Output the [x, y] coordinate of the center of the cell containing the given text.  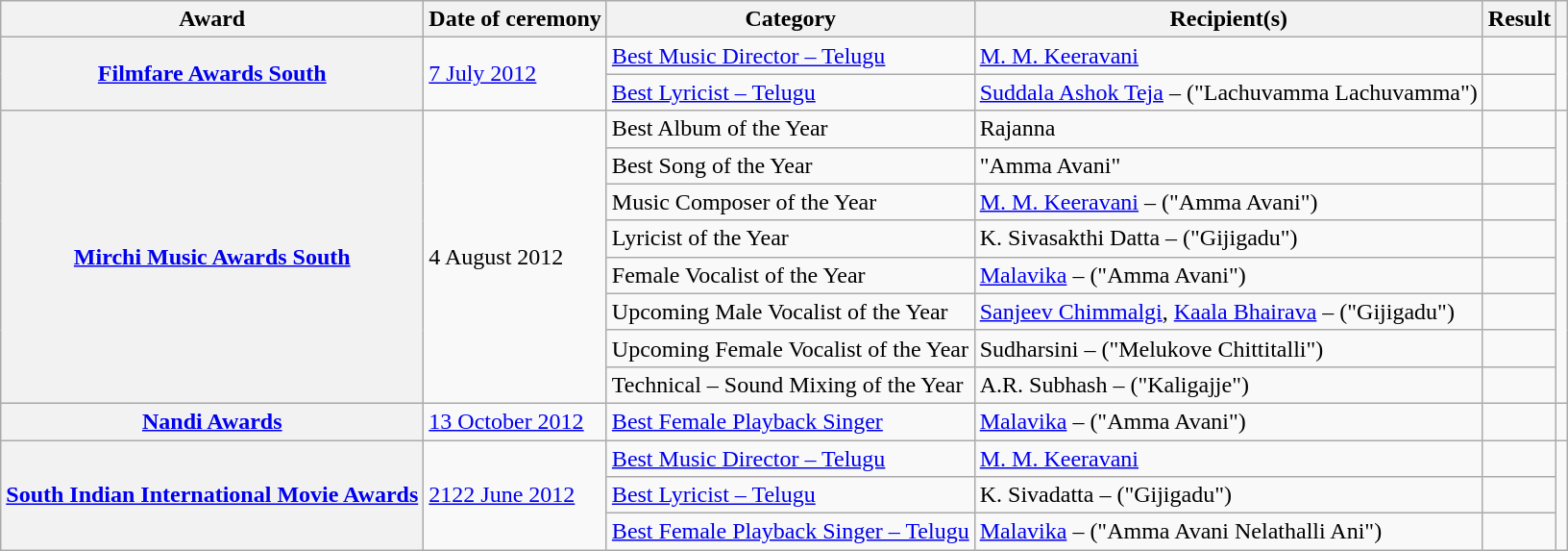
K. Sivasakthi Datta – ("Gijigadu") [1228, 238]
Filmfare Awards South [212, 74]
Date of ceremony [515, 19]
Upcoming Male Vocalist of the Year [790, 312]
Nandi Awards [212, 421]
2122 June 2012 [515, 495]
Mirchi Music Awards South [212, 257]
Category [790, 19]
Rajanna [1228, 129]
Lyricist of the Year [790, 238]
Malavika – ("Amma Avani Nelathalli Ani") [1228, 532]
Suddala Ashok Teja – ("Lachuvamma Lachuvamma") [1228, 92]
A.R. Subhash – ("Kaligajje") [1228, 385]
K. Sivadatta – ("Gijigadu") [1228, 495]
Best Song of the Year [790, 165]
Music Composer of the Year [790, 202]
South Indian International Movie Awards [212, 495]
Award [212, 19]
M. M. Keeravani – ("Amma Avani") [1228, 202]
Best Female Playback Singer [790, 421]
Result [1519, 19]
4 August 2012 [515, 257]
Sudharsini – ("Melukove Chittitalli") [1228, 348]
Best Female Playback Singer – Telugu [790, 532]
Recipient(s) [1228, 19]
Upcoming Female Vocalist of the Year [790, 348]
"Amma Avani" [1228, 165]
7 July 2012 [515, 74]
Female Vocalist of the Year [790, 275]
Technical – Sound Mixing of the Year [790, 385]
Sanjeev Chimmalgi, Kaala Bhairava – ("Gijigadu") [1228, 312]
13 October 2012 [515, 421]
Best Album of the Year [790, 129]
